From the cell containing the given text, extract its center point as (X, Y) coordinate. 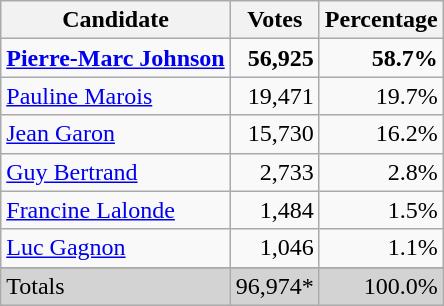
1.5% (381, 210)
Votes (274, 20)
Guy Bertrand (116, 172)
Totals (116, 286)
Pierre-Marc Johnson (116, 58)
2,733 (274, 172)
Pauline Marois (116, 96)
56,925 (274, 58)
58.7% (381, 58)
Francine Lalonde (116, 210)
96,974* (274, 286)
Candidate (116, 20)
Luc Gagnon (116, 248)
19,471 (274, 96)
100.0% (381, 286)
Jean Garon (116, 134)
1.1% (381, 248)
1,046 (274, 248)
1,484 (274, 210)
16.2% (381, 134)
Percentage (381, 20)
2.8% (381, 172)
15,730 (274, 134)
19.7% (381, 96)
